From the cell containing the given text, extract its center point as [X, Y] coordinate. 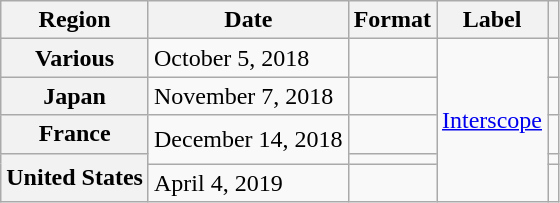
Label [492, 20]
Interscope [492, 120]
France [75, 134]
Various [75, 58]
Japan [75, 96]
Region [75, 20]
October 5, 2018 [248, 58]
Date [248, 20]
November 7, 2018 [248, 96]
December 14, 2018 [248, 140]
United States [75, 178]
April 4, 2019 [248, 183]
Format [392, 20]
